From the cell containing the given text, extract its center point as (x, y) coordinate. 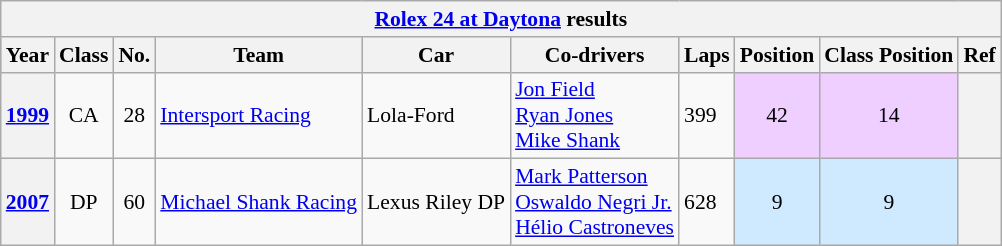
Jon Field Ryan Jones Mike Shank (594, 116)
Michael Shank Racing (258, 202)
Car (436, 55)
Position (777, 55)
42 (777, 116)
14 (888, 116)
1999 (28, 116)
Class (84, 55)
628 (707, 202)
Rolex 24 at Daytona results (501, 19)
Class Position (888, 55)
Lola-Ford (436, 116)
2007 (28, 202)
Co-drivers (594, 55)
Ref (979, 55)
Laps (707, 55)
CA (84, 116)
28 (134, 116)
Team (258, 55)
Lexus Riley DP (436, 202)
No. (134, 55)
Intersport Racing (258, 116)
Year (28, 55)
60 (134, 202)
DP (84, 202)
Mark Patterson Oswaldo Negri Jr. Hélio Castroneves (594, 202)
399 (707, 116)
